Identify which cell holds the provided text, then report its (x, y) central coordinate. 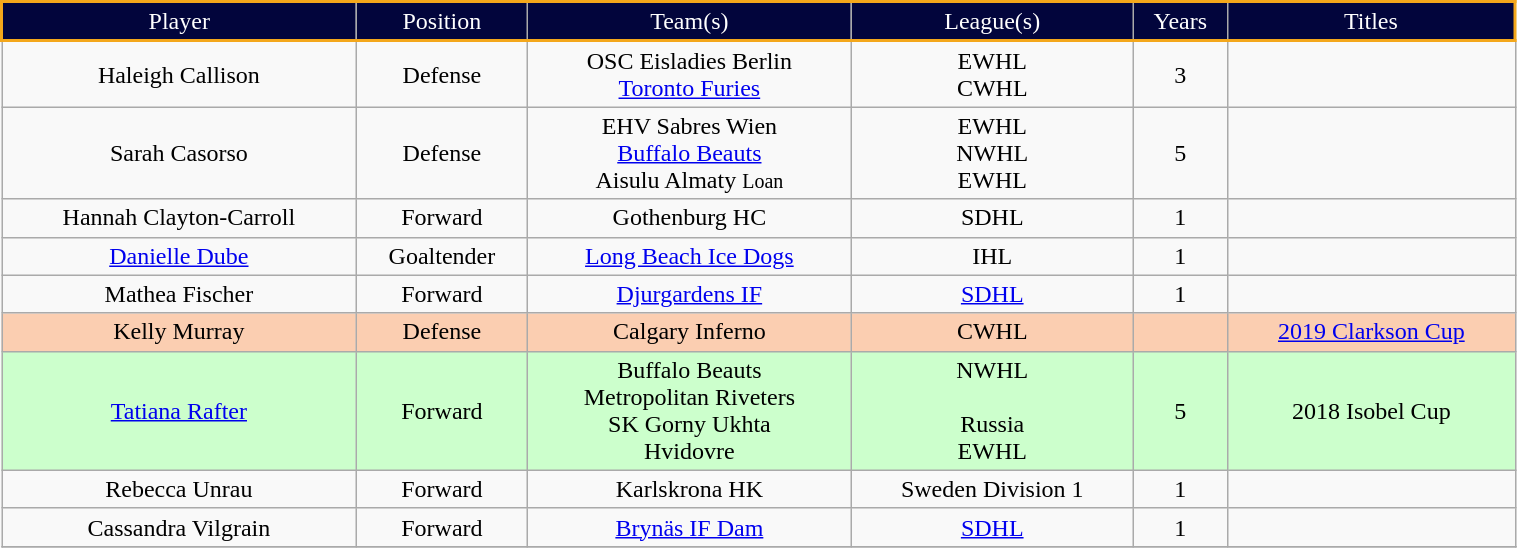
IHL (992, 256)
Haleigh Callison (180, 74)
Karlskrona HK (690, 489)
Sarah Casorso (180, 153)
Tatiana Rafter (180, 410)
Long Beach Ice Dogs (690, 256)
CWHL (992, 332)
Gothenburg HC (690, 218)
Brynäs IF Dam (690, 527)
Rebecca Unrau (180, 489)
Player (180, 22)
EWHLCWHL (992, 74)
Danielle Dube (180, 256)
Team(s) (690, 22)
Buffalo BeautsMetropolitan RivetersSK Gorny UkhtaHvidovre (690, 410)
Djurgardens IF (690, 294)
Hannah Clayton-Carroll (180, 218)
Titles (1371, 22)
EHV Sabres WienBuffalo BeautsAisulu Almaty Loan (690, 153)
2018 Isobel Cup (1371, 410)
Position (442, 22)
League(s) (992, 22)
Sweden Division 1 (992, 489)
Years (1180, 22)
EWHLNWHLEWHL (992, 153)
Kelly Murray (180, 332)
Goaltender (442, 256)
Calgary Inferno (690, 332)
Cassandra Vilgrain (180, 527)
Mathea Fischer (180, 294)
2019 Clarkson Cup (1371, 332)
3 (1180, 74)
NWHLRussiaEWHL (992, 410)
OSC Eisladies BerlinToronto Furies (690, 74)
